Pinpoint the cell where the given text exists, returning its (X, Y) midpoint coordinate. 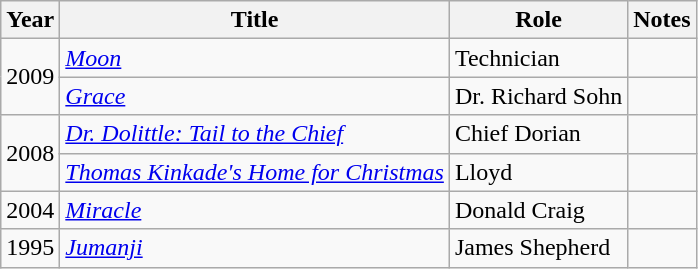
Donald Craig (538, 210)
Thomas Kinkade's Home for Christmas (255, 172)
Miracle (255, 210)
Moon (255, 58)
Title (255, 20)
James Shepherd (538, 248)
Dr. Richard Sohn (538, 96)
1995 (30, 248)
Grace (255, 96)
Year (30, 20)
2004 (30, 210)
Technician (538, 58)
Role (538, 20)
Dr. Dolittle: Tail to the Chief (255, 134)
Lloyd (538, 172)
Chief Dorian (538, 134)
2009 (30, 77)
Jumanji (255, 248)
Notes (662, 20)
2008 (30, 153)
